From the cell containing the given text, extract its center point as (x, y) coordinate. 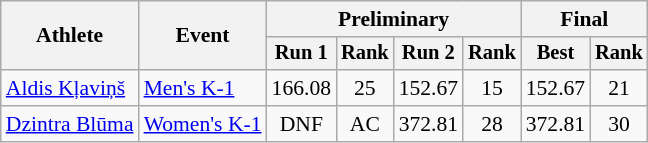
DNF (302, 124)
Run 2 (428, 54)
Run 1 (302, 54)
Women's K-1 (203, 124)
15 (492, 88)
Event (203, 36)
Aldis Kļaviņš (70, 88)
Best (556, 54)
28 (492, 124)
Final (584, 19)
Dzintra Blūma (70, 124)
166.08 (302, 88)
25 (365, 88)
Athlete (70, 36)
AC (365, 124)
21 (619, 88)
30 (619, 124)
Men's K-1 (203, 88)
Preliminary (394, 19)
